Find where the given text appears and provide that cell's center as (X, Y) coordinate. 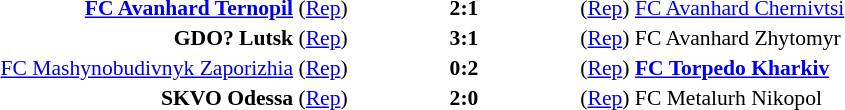
3:1 (464, 38)
0:2 (464, 68)
